Capture the cell that displays the provided text and extract its [x, y] central coordinate. 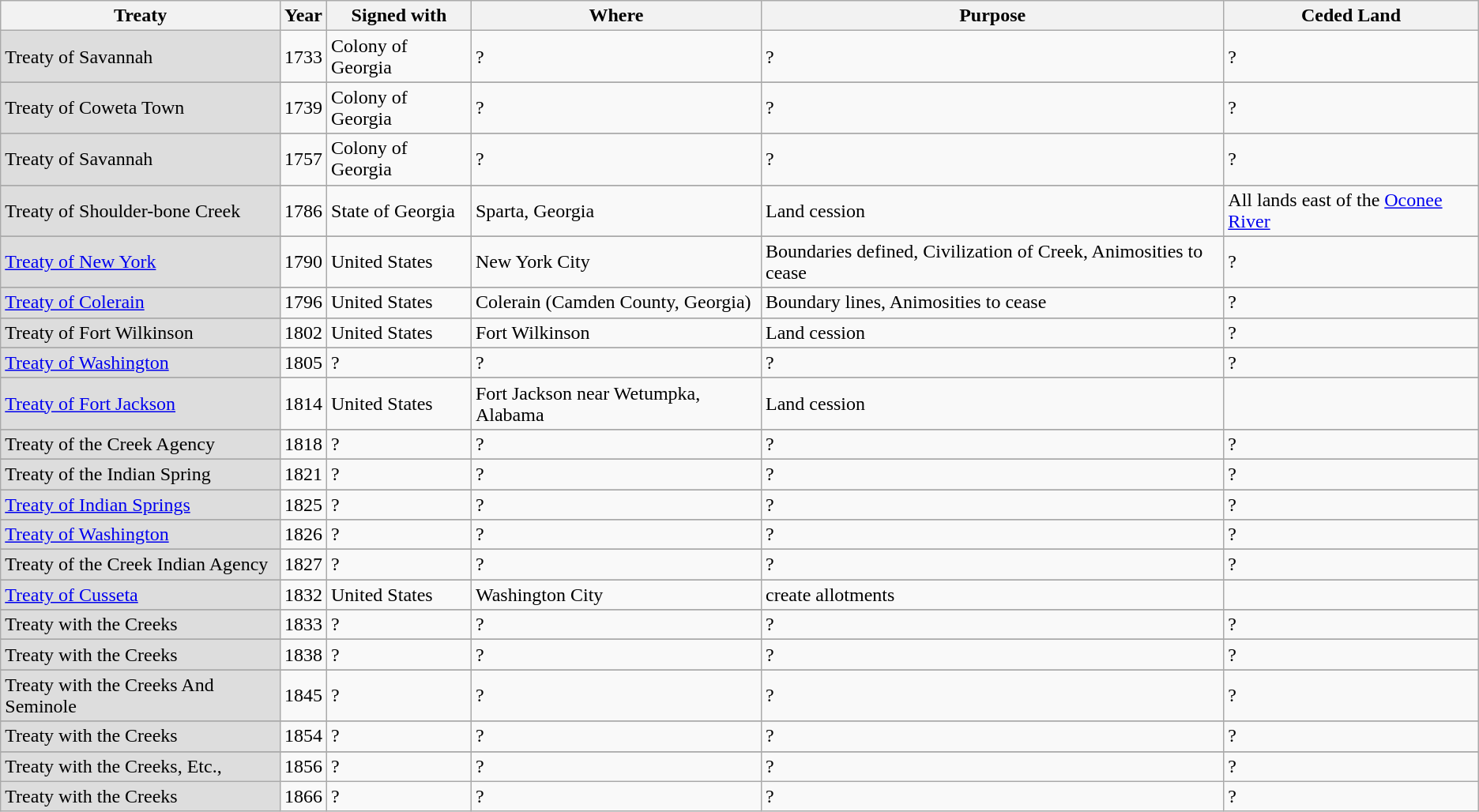
Boundary lines, Animosities to cease [992, 303]
1818 [303, 444]
New York City [616, 262]
1790 [303, 262]
1827 [303, 565]
Treaty of Colerain [141, 303]
Treaty of New York [141, 262]
1733 [303, 57]
Treaty [141, 16]
All lands east of the Oconee River [1351, 210]
Treaty of Fort Wilkinson [141, 333]
Treaty of Coweta Town [141, 107]
1845 [303, 695]
1805 [303, 363]
Colerain (Camden County, Georgia) [616, 303]
1838 [303, 655]
Treaty with the Creeks, Etc., [141, 766]
1821 [303, 474]
Fort Jackson near Wetumpka, Alabama [616, 403]
Treaty of the Creek Indian Agency [141, 565]
Treaty of Shoulder-bone Creek [141, 210]
Signed with [400, 16]
Treaty of the Creek Agency [141, 444]
Washington City [616, 595]
1856 [303, 766]
Treaty of Indian Springs [141, 505]
1739 [303, 107]
create allotments [992, 595]
Treaty of Fort Jackson [141, 403]
Treaty of the Indian Spring [141, 474]
1833 [303, 625]
Purpose [992, 16]
1825 [303, 505]
Year [303, 16]
1826 [303, 535]
1786 [303, 210]
1854 [303, 736]
State of Georgia [400, 210]
1802 [303, 333]
Fort Wilkinson [616, 333]
Ceded Land [1351, 16]
1796 [303, 303]
Treaty with the Creeks And Seminole [141, 695]
Treaty of Cusseta [141, 595]
Sparta, Georgia [616, 210]
1814 [303, 403]
Where [616, 16]
1832 [303, 595]
1866 [303, 796]
Boundaries defined, Civilization of Creek, Animosities to cease [992, 262]
1757 [303, 160]
